Identify which cell holds the provided text, then report its (x, y) central coordinate. 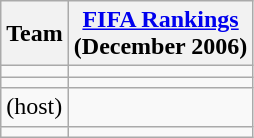
(host) (35, 107)
Team (35, 34)
FIFA Rankings(December 2006) (160, 34)
